Scan for the cell matching the given text and deliver its (x, y) coordinate at center. 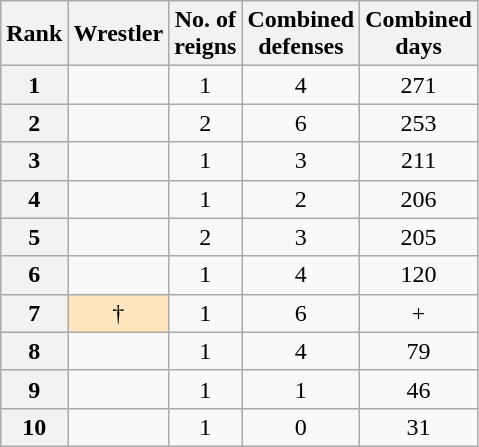
0 (301, 427)
46 (419, 389)
10 (34, 427)
7 (34, 313)
Combineddays (419, 34)
8 (34, 351)
206 (419, 199)
211 (419, 161)
253 (419, 123)
31 (419, 427)
Rank (34, 34)
Combineddefenses (301, 34)
205 (419, 237)
79 (419, 351)
9 (34, 389)
Wrestler (118, 34)
120 (419, 275)
5 (34, 237)
No. ofreigns (206, 34)
+ (419, 313)
271 (419, 85)
† (118, 313)
